Search for the cell housing the specified text and yield its [x, y] center coordinate. 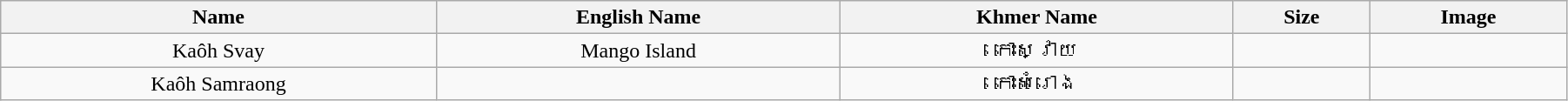
Khmer Name [1037, 17]
Name [219, 17]
Mango Island [639, 50]
Size [1302, 17]
កោះស្វាយ [1037, 50]
Kaôh Svay [219, 50]
Image [1469, 17]
English Name [639, 17]
Kaôh Samraong [219, 84]
កោះសំរោង [1037, 84]
